Extract the (X, Y) coordinate from the center of the cell holding the provided text.  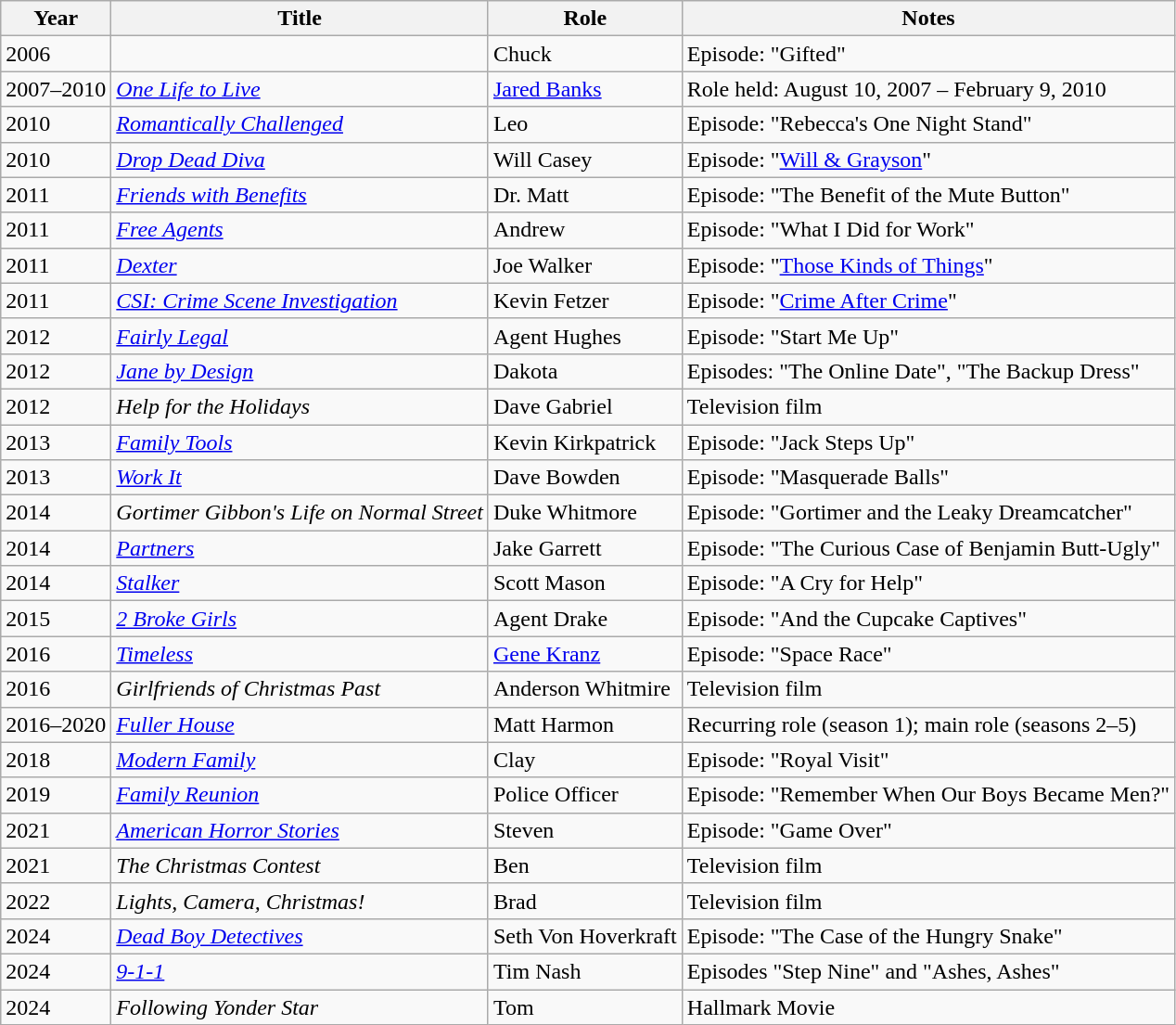
Agent Hughes (584, 336)
Episode: "Gortimer and the Leaky Dreamcatcher" (927, 513)
Notes (927, 19)
Episode: "A Cry for Help" (927, 583)
Clay (584, 760)
Will Casey (584, 160)
Recurring role (season 1); main role (seasons 2–5) (927, 724)
Episode: "Rebecca's One Night Stand" (927, 124)
2007–2010 (56, 89)
Episode: "Those Kinds of Things" (927, 265)
Duke Whitmore (584, 513)
Episodes: "The Online Date", "The Backup Dress" (927, 371)
Episode: "Masquerade Balls" (927, 478)
Episode: "Game Over" (927, 830)
Episode: "What I Did for Work" (927, 230)
2015 (56, 619)
Episode: "Gifted" (927, 54)
Dakota (584, 371)
Episode: "Jack Steps Up" (927, 442)
Year (56, 19)
Episode: "And the Cupcake Captives" (927, 619)
Family Tools (300, 442)
Matt Harmon (584, 724)
Drop Dead Diva (300, 160)
Episode: "Crime After Crime" (927, 301)
Episode: "The Benefit of the Mute Button" (927, 195)
Andrew (584, 230)
2016–2020 (56, 724)
2018 (56, 760)
Tim Nash (584, 971)
Family Reunion (300, 795)
Modern Family (300, 760)
Leo (584, 124)
Episode: "The Case of the Hungry Snake" (927, 936)
Scott Mason (584, 583)
Hallmark Movie (927, 1006)
2019 (56, 795)
Girlfriends of Christmas Past (300, 689)
Brad (584, 901)
Episode: "The Curious Case of Benjamin Butt-Ugly" (927, 548)
Gortimer Gibbon's Life on Normal Street (300, 513)
Tom (584, 1006)
Episode: "Start Me Up" (927, 336)
Timeless (300, 654)
Stalker (300, 583)
Kevin Kirkpatrick (584, 442)
Agent Drake (584, 619)
American Horror Stories (300, 830)
Friends with Benefits (300, 195)
9-1-1 (300, 971)
Episode: "Space Race" (927, 654)
Chuck (584, 54)
Episode: "Will & Grayson" (927, 160)
2006 (56, 54)
The Christmas Contest (300, 865)
Police Officer (584, 795)
Jared Banks (584, 89)
2 Broke Girls (300, 619)
Help for the Holidays (300, 406)
Dave Gabriel (584, 406)
Episode: "Remember When Our Boys Became Men?" (927, 795)
Dave Bowden (584, 478)
Role (584, 19)
Romantically Challenged (300, 124)
Seth Von Hoverkraft (584, 936)
Partners (300, 548)
Episodes "Step Nine" and "Ashes, Ashes" (927, 971)
Role held: August 10, 2007 – February 9, 2010 (927, 89)
Lights, Camera, Christmas! (300, 901)
Joe Walker (584, 265)
Dead Boy Detectives (300, 936)
Steven (584, 830)
CSI: Crime Scene Investigation (300, 301)
Dr. Matt (584, 195)
Kevin Fetzer (584, 301)
Dexter (300, 265)
Work It (300, 478)
Jake Garrett (584, 548)
Jane by Design (300, 371)
2022 (56, 901)
Title (300, 19)
Fuller House (300, 724)
Following Yonder Star (300, 1006)
Anderson Whitmire (584, 689)
Gene Kranz (584, 654)
Ben (584, 865)
Episode: "Royal Visit" (927, 760)
Fairly Legal (300, 336)
One Life to Live (300, 89)
Free Agents (300, 230)
